For the text-containing cell, return its midpoint in (x, y) coordinate format. 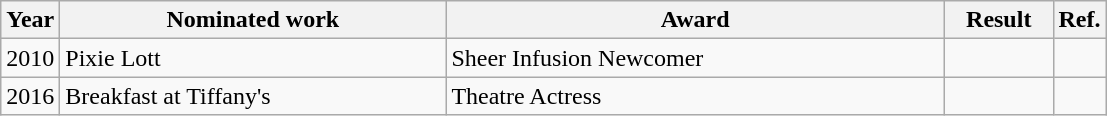
Pixie Lott (253, 58)
2010 (30, 58)
Sheer Infusion Newcomer (696, 58)
Year (30, 20)
Result (998, 20)
Award (696, 20)
Nominated work (253, 20)
Ref. (1080, 20)
Theatre Actress (696, 96)
2016 (30, 96)
Breakfast at Tiffany's (253, 96)
